Detect which cell encompasses the target text, then output its (x, y) center coordinate. 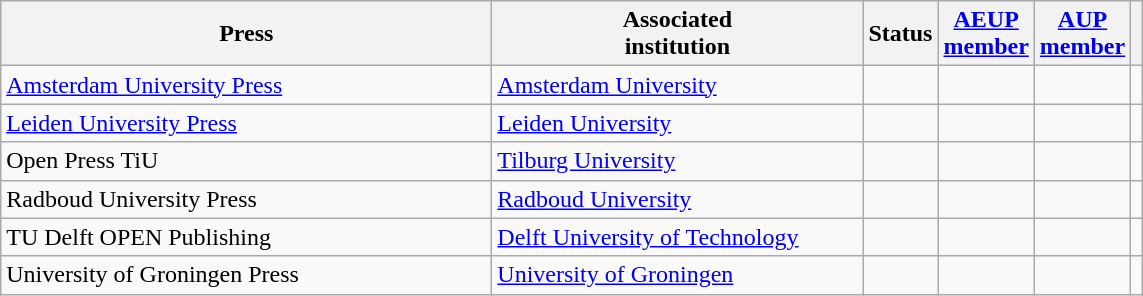
Delft University of Technology (678, 237)
Status (900, 34)
Radboud University Press (246, 199)
Associatedinstitution (678, 34)
Press (246, 34)
University of Groningen Press (246, 275)
Leiden University Press (246, 123)
TU Delft OPEN Publishing (246, 237)
AUPmember (1082, 34)
Radboud University (678, 199)
AEUPmember (986, 34)
Amsterdam University (678, 85)
Amsterdam University Press (246, 85)
University of Groningen (678, 275)
Leiden University (678, 123)
Tilburg University (678, 161)
Open Press TiU (246, 161)
